Search for the cell housing the specified text and yield its [X, Y] center coordinate. 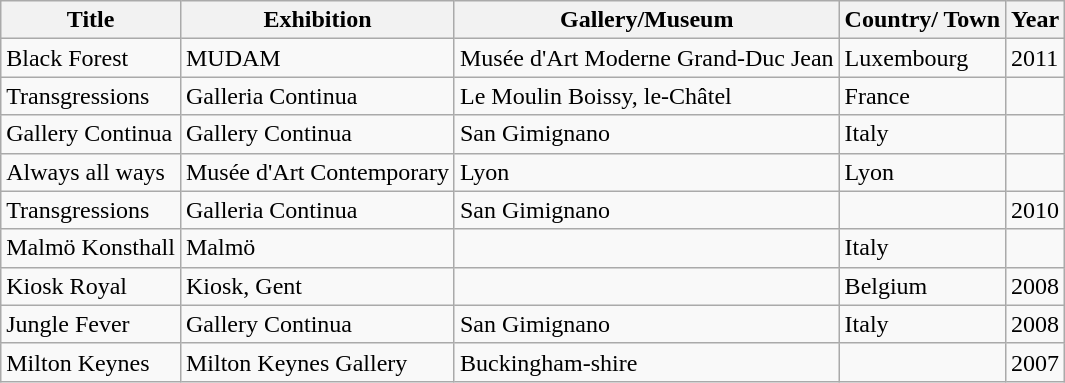
Jungle Fever [91, 324]
Musée d'Art Moderne Grand-Duc Jean [646, 58]
Belgium [922, 286]
Kiosk, Gent [317, 286]
Milton Keynes Gallery [317, 362]
Malmö Konsthall [91, 248]
Country/ Town [922, 20]
2011 [1036, 58]
Buckingham-shire [646, 362]
Kiosk Royal [91, 286]
Exhibition [317, 20]
Malmö [317, 248]
France [922, 96]
Title [91, 20]
MUDAM [317, 58]
Milton Keynes [91, 362]
Luxembourg [922, 58]
Always all ways [91, 172]
Black Forest [91, 58]
2007 [1036, 362]
2010 [1036, 210]
Gallery/Museum [646, 20]
Year [1036, 20]
Musée d'Art Contemporary [317, 172]
Le Moulin Boissy, le-Châtel [646, 96]
